Search for the cell housing the specified text and yield its (x, y) center coordinate. 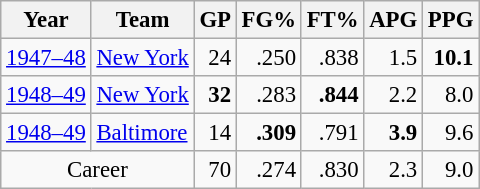
Year (46, 20)
Baltimore (142, 133)
GP (215, 20)
10.1 (451, 58)
FG% (268, 20)
9.6 (451, 133)
.838 (332, 58)
8.0 (451, 95)
.250 (268, 58)
9.0 (451, 170)
.274 (268, 170)
.844 (332, 95)
FT% (332, 20)
3.9 (394, 133)
.791 (332, 133)
24 (215, 58)
PPG (451, 20)
Team (142, 20)
.283 (268, 95)
APG (394, 20)
.830 (332, 170)
Career (98, 170)
70 (215, 170)
1947–48 (46, 58)
1.5 (394, 58)
2.2 (394, 95)
.309 (268, 133)
32 (215, 95)
14 (215, 133)
2.3 (394, 170)
